For the text-containing cell, return its midpoint in [X, Y] coordinate format. 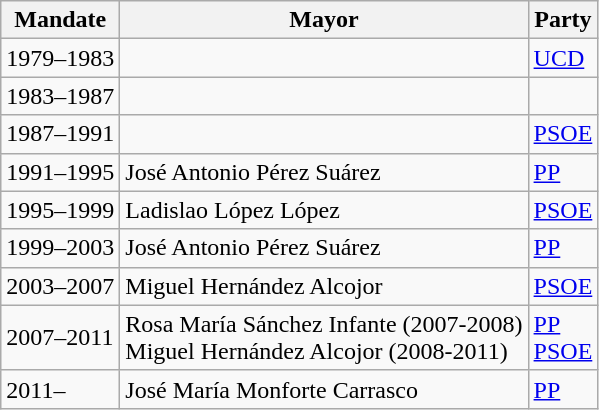
Mandate [60, 20]
Ladislao López López [324, 210]
Party [563, 20]
Miguel Hernández Alcojor [324, 286]
UCD [563, 58]
1991–1995 [60, 172]
Mayor [324, 20]
2007–2011 [60, 338]
Rosa María Sánchez Infante (2007-2008)Miguel Hernández Alcojor (2008-2011) [324, 338]
1987–1991 [60, 134]
1983–1987 [60, 96]
2011– [60, 389]
PPPSOE [563, 338]
José María Monforte Carrasco [324, 389]
1995–1999 [60, 210]
2003–2007 [60, 286]
1979–1983 [60, 58]
1999–2003 [60, 248]
